Determine the [x, y] coordinate at the center of the cell enclosing the given text.  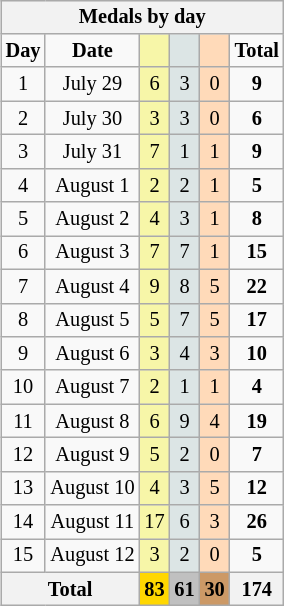
August 2 [92, 219]
August 6 [92, 354]
22 [257, 286]
August 5 [92, 320]
August 12 [92, 556]
26 [257, 522]
July 31 [92, 152]
Medals by day [142, 17]
Day [24, 51]
61 [185, 589]
19 [257, 421]
11 [24, 421]
August 8 [92, 421]
14 [24, 522]
August 9 [92, 455]
Date [92, 51]
30 [215, 589]
August 10 [92, 488]
July 29 [92, 84]
83 [154, 589]
August 3 [92, 253]
August 4 [92, 286]
August 1 [92, 185]
174 [257, 589]
August 7 [92, 387]
July 30 [92, 118]
August 11 [92, 522]
13 [24, 488]
